Extract the (x, y) coordinate from the center of the cell holding the provided text.  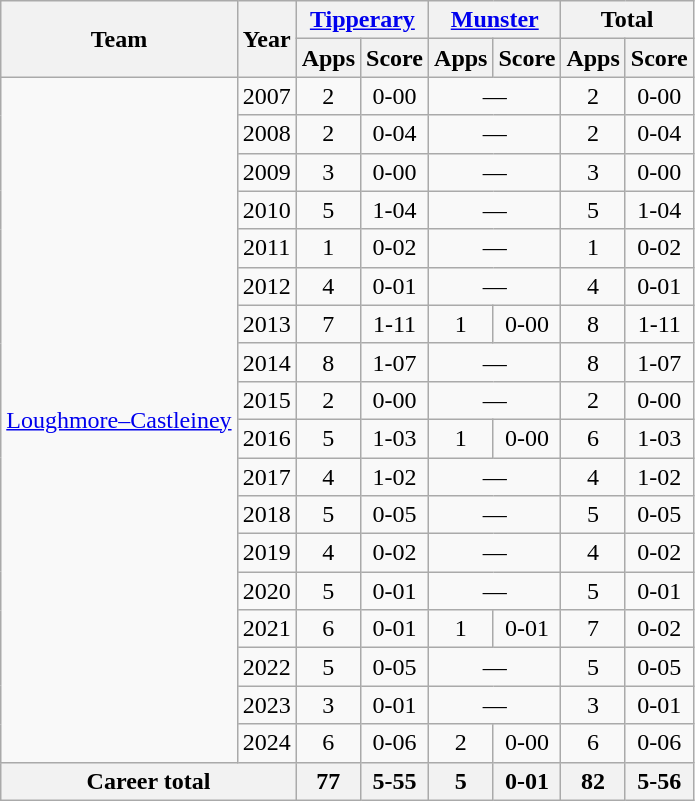
2020 (266, 591)
2010 (266, 210)
2008 (266, 134)
2012 (266, 286)
2014 (266, 362)
Tipperary (362, 20)
2009 (266, 172)
2023 (266, 705)
82 (593, 781)
2013 (266, 324)
Team (119, 39)
2018 (266, 515)
2021 (266, 629)
2016 (266, 438)
77 (328, 781)
5-55 (395, 781)
Year (266, 39)
2017 (266, 477)
2015 (266, 400)
Munster (495, 20)
2022 (266, 667)
Total (627, 20)
2011 (266, 248)
2019 (266, 553)
Career total (148, 781)
2024 (266, 743)
2007 (266, 96)
5-56 (659, 781)
Loughmore–Castleiney (119, 420)
